Output the (x, y) coordinate of the center of the cell containing the given text.  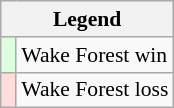
Wake Forest win (94, 55)
Legend (88, 19)
Wake Forest loss (94, 90)
